Return the (x, y) coordinate for the center point of the cell that contains the specified text.  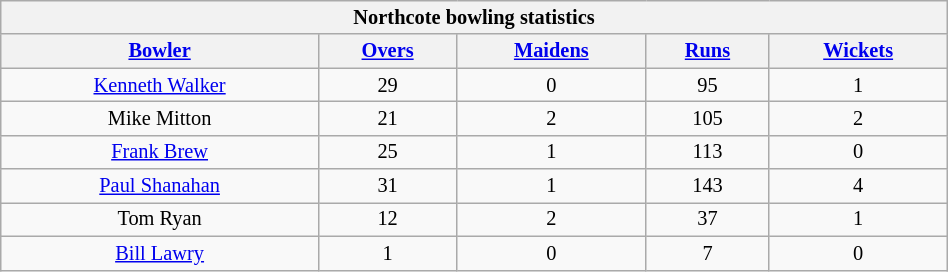
Bill Lawry (160, 253)
Overs (387, 51)
Mike Mitton (160, 118)
Tom Ryan (160, 219)
7 (708, 253)
113 (708, 152)
21 (387, 118)
12 (387, 219)
Bowler (160, 51)
Northcote bowling statistics (474, 17)
25 (387, 152)
37 (708, 219)
4 (858, 186)
Wickets (858, 51)
Paul Shanahan (160, 186)
31 (387, 186)
29 (387, 85)
105 (708, 118)
Kenneth Walker (160, 85)
95 (708, 85)
Frank Brew (160, 152)
Maidens (552, 51)
Runs (708, 51)
143 (708, 186)
